Return [x, y] of the center of cell containing provided text 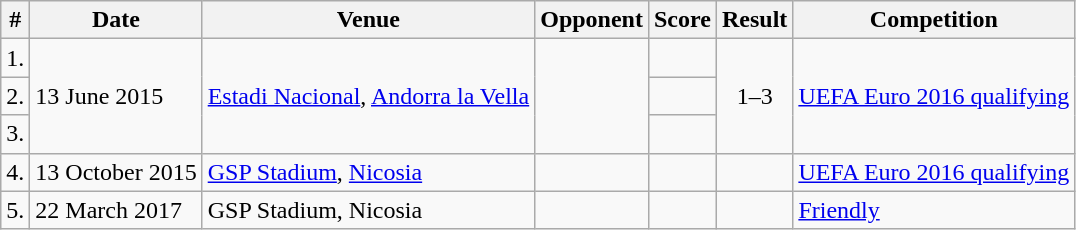
Estadi Nacional, Andorra la Vella [368, 96]
Opponent [592, 20]
Friendly [934, 210]
Date [116, 20]
1. [16, 58]
Competition [934, 20]
Result [754, 20]
Venue [368, 20]
5. [16, 210]
Score [682, 20]
2. [16, 96]
# [16, 20]
13 October 2015 [116, 172]
22 March 2017 [116, 210]
4. [16, 172]
3. [16, 134]
1–3 [754, 96]
13 June 2015 [116, 96]
